Scan for the cell matching the given text and deliver its [X, Y] coordinate at center. 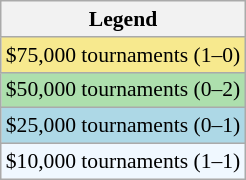
$75,000 tournaments (1–0) [124, 55]
$25,000 tournaments (0–1) [124, 126]
Legend [124, 19]
$10,000 tournaments (1–1) [124, 162]
$50,000 tournaments (0–2) [124, 90]
